From the cell containing the given text, extract its center point as [X, Y] coordinate. 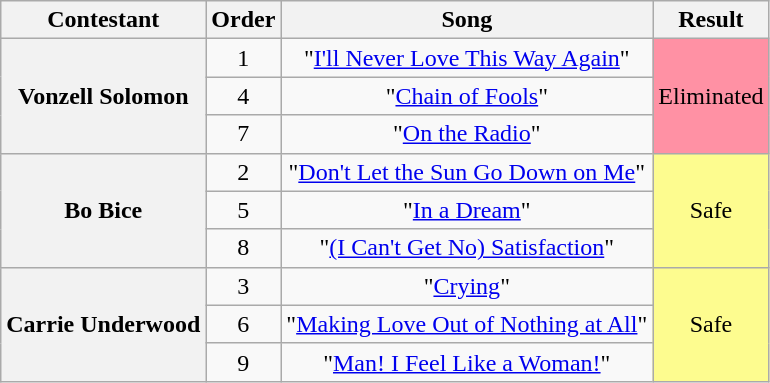
"(I Can't Get No) Satisfaction" [467, 248]
"In a Dream" [467, 210]
5 [244, 210]
9 [244, 362]
"On the Radio" [467, 134]
Contestant [104, 20]
Carrie Underwood [104, 324]
4 [244, 96]
Result [711, 20]
"I'll Never Love This Way Again" [467, 58]
3 [244, 286]
"Don't Let the Sun Go Down on Me" [467, 172]
"Crying" [467, 286]
6 [244, 324]
Order [244, 20]
Vonzell Solomon [104, 96]
8 [244, 248]
2 [244, 172]
Eliminated [711, 96]
"Making Love Out of Nothing at All" [467, 324]
Bo Bice [104, 210]
"Chain of Fools" [467, 96]
"Man! I Feel Like a Woman!" [467, 362]
Song [467, 20]
7 [244, 134]
1 [244, 58]
